Find where the given text appears and provide that cell's center as [X, Y] coordinate. 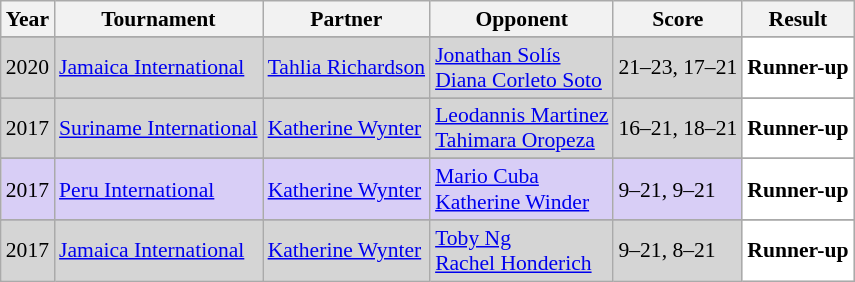
Mario Cuba Katherine Winder [522, 190]
Leodannis Martinez Tahimara Oropeza [522, 128]
Opponent [522, 19]
2020 [28, 68]
Tournament [158, 19]
Result [798, 19]
Peru International [158, 190]
9–21, 9–21 [678, 190]
Partner [346, 19]
21–23, 17–21 [678, 68]
Toby Ng Rachel Honderich [522, 250]
16–21, 18–21 [678, 128]
Score [678, 19]
9–21, 8–21 [678, 250]
Tahlia Richardson [346, 68]
Year [28, 19]
Jonathan Solís Diana Corleto Soto [522, 68]
Suriname International [158, 128]
